Capture the cell that displays the provided text and extract its (x, y) central coordinate. 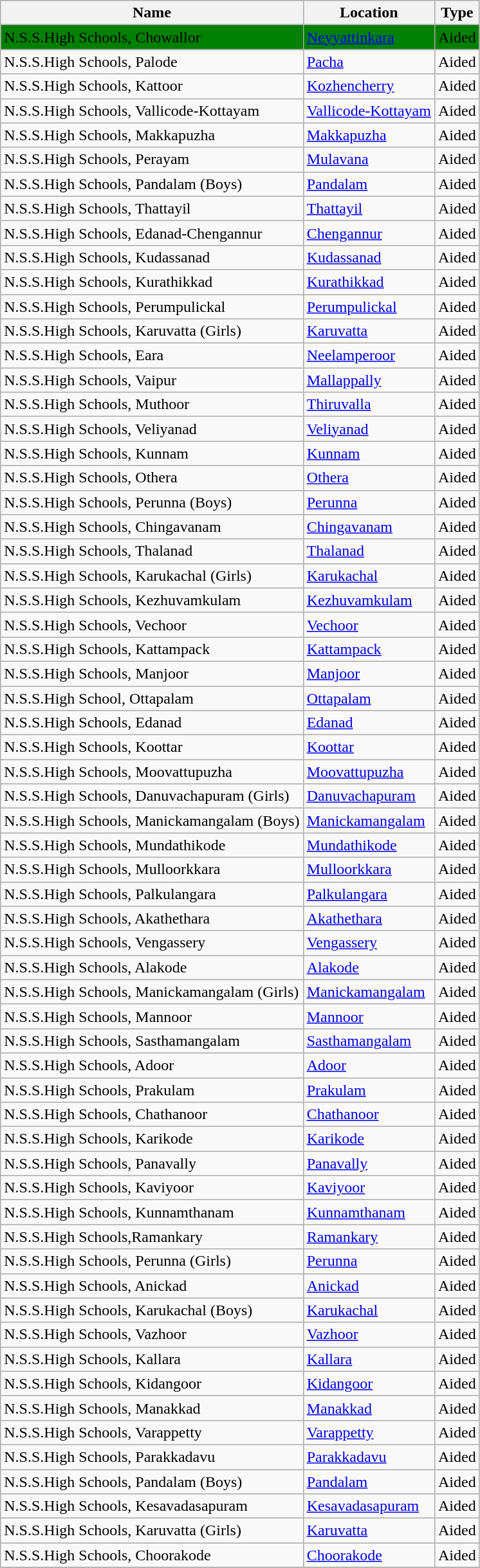
N.S.S.High Schools, Manakkad (152, 1408)
Manakkad (369, 1408)
N.S.S.High Schools, Vaipur (152, 380)
Kunnamthanam (369, 1212)
Koottar (369, 747)
N.S.S.High Schools, Kunnam (152, 453)
N.S.S.High Schools, Chathanoor (152, 1115)
N.S.S.High Schools, Chowallor (152, 37)
N.S.S.High Schools, Kallara (152, 1359)
N.S.S.High Schools, Kunnamthanam (152, 1212)
N.S.S.High Schools, Veliyanad (152, 429)
Kezhuvamkulam (369, 600)
N.S.S.High Schools, Panavally (152, 1163)
N.S.S.High Schools, Perayam (152, 160)
N.S.S.High Schools, Edanad-Chengannur (152, 233)
N.S.S.High Schools, Kaviyoor (152, 1188)
Mallappally (369, 380)
N.S.S.High Schools, Koottar (152, 747)
Location (369, 13)
Choorakode (369, 1555)
Kozhencherry (369, 86)
Vazhoor (369, 1335)
N.S.S.High Schools, Karukachal (Boys) (152, 1310)
N.S.S.High Schools, Perunna (Boys) (152, 502)
N.S.S.High School, Ottapalam (152, 698)
Kattampack (369, 649)
N.S.S.High Schools, Palode (152, 62)
Varappetty (369, 1432)
Ottapalam (369, 698)
N.S.S.High Schools, Kudassanad (152, 257)
Vallicode-Kottayam (369, 111)
Prakulam (369, 1090)
N.S.S.High Schools, Manickamangalam (Boys) (152, 821)
N.S.S.High Schools, Perumpulickal (152, 307)
Alakode (369, 967)
Vechoor (369, 624)
Kesavadasapuram (369, 1506)
Chengannur (369, 233)
N.S.S.High Schools, Danuvachapuram (Girls) (152, 796)
Panavally (369, 1163)
N.S.S.High Schools, Adoor (152, 1065)
Thalanad (369, 551)
N.S.S.High Schools, Kurathikkad (152, 282)
N.S.S.High Schools, Thalanad (152, 551)
Chingavanam (369, 527)
N.S.S.High Schools, Muthoor (152, 405)
Type (457, 13)
Perumpulickal (369, 307)
Ramankary (369, 1237)
Mulavana (369, 160)
N.S.S.High Schools, Kezhuvamkulam (152, 600)
N.S.S.High Schools, Karikode (152, 1139)
N.S.S.High Schools, Choorakode (152, 1555)
Thiruvalla (369, 405)
N.S.S.High Schools, Vechoor (152, 624)
Veliyanad (369, 429)
Othera (369, 478)
N.S.S.High Schools,Ramankary (152, 1237)
N.S.S.High Schools, Vallicode-Kottayam (152, 111)
Mundathikode (369, 845)
Kudassanad (369, 257)
Danuvachapuram (369, 796)
Adoor (369, 1065)
N.S.S.High Schools, Varappetty (152, 1432)
N.S.S.High Schools, Mulloorkkara (152, 870)
N.S.S.High Schools, Alakode (152, 967)
N.S.S.High Schools, Othera (152, 478)
N.S.S.High Schools, Palkulangara (152, 894)
N.S.S.High Schools, Kattoor (152, 86)
N.S.S.High Schools, Vazhoor (152, 1335)
Kunnam (369, 453)
N.S.S.High Schools, Sasthamangalam (152, 1041)
Makkapuzha (369, 135)
Palkulangara (369, 894)
Akathethara (369, 918)
Kurathikkad (369, 282)
Kallara (369, 1359)
Chathanoor (369, 1115)
N.S.S.High Schools, Kidangoor (152, 1383)
Mannoor (369, 1016)
N.S.S.High Schools, Edanad (152, 723)
N.S.S.High Schools, Makkapuzha (152, 135)
N.S.S.High Schools, Moovattupuzha (152, 772)
Manjoor (369, 673)
Parakkadavu (369, 1457)
N.S.S.High Schools, Mundathikode (152, 845)
Sasthamangalam (369, 1041)
Moovattupuzha (369, 772)
Vengassery (369, 943)
Name (152, 13)
N.S.S.High Schools, Manickamangalam (Girls) (152, 992)
N.S.S.High Schools, Thattayil (152, 208)
Neyyattinkara (369, 37)
N.S.S.High Schools, Manjoor (152, 673)
N.S.S.High Schools, Kattampack (152, 649)
Thattayil (369, 208)
N.S.S.High Schools, Akathethara (152, 918)
Karikode (369, 1139)
Mulloorkkara (369, 870)
N.S.S.High Schools, Kesavadasapuram (152, 1506)
N.S.S.High Schools, Mannoor (152, 1016)
N.S.S.High Schools, Karukachal (Girls) (152, 576)
N.S.S.High Schools, Anickad (152, 1286)
Neelamperoor (369, 356)
N.S.S.High Schools, Chingavanam (152, 527)
N.S.S.High Schools, Perunna (Girls) (152, 1261)
N.S.S.High Schools, Parakkadavu (152, 1457)
N.S.S.High Schools, Prakulam (152, 1090)
Anickad (369, 1286)
N.S.S.High Schools, Eara (152, 356)
Kidangoor (369, 1383)
Edanad (369, 723)
Kaviyoor (369, 1188)
Pacha (369, 62)
N.S.S.High Schools, Vengassery (152, 943)
